Search for the cell housing the specified text and yield its [X, Y] center coordinate. 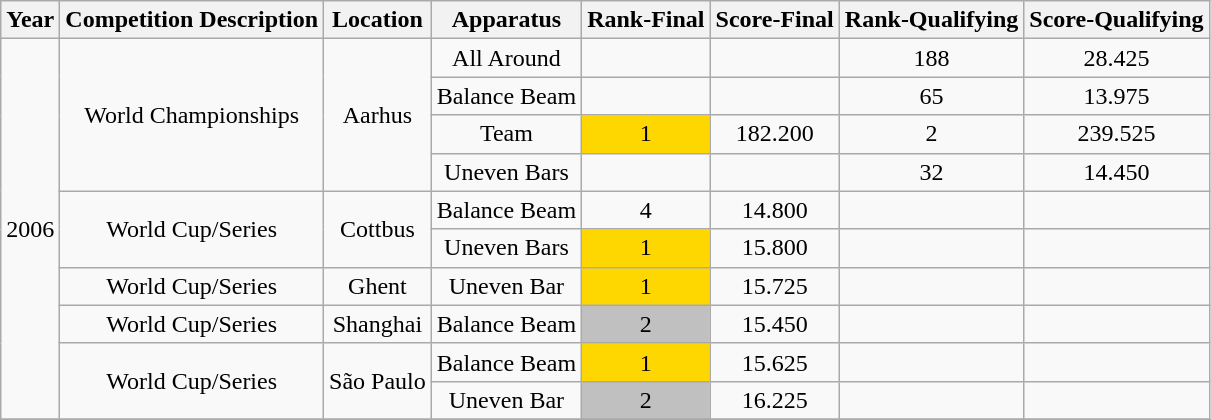
188 [931, 58]
15.450 [774, 324]
15.725 [774, 286]
Cottbus [378, 229]
65 [931, 96]
Rank-Final [646, 20]
Aarhus [378, 115]
14.800 [774, 210]
2006 [30, 230]
15.625 [774, 362]
Apparatus [506, 20]
13.975 [1116, 96]
World Championships [192, 115]
Competition Description [192, 20]
Score-Qualifying [1116, 20]
239.525 [1116, 134]
Score-Final [774, 20]
28.425 [1116, 58]
Shanghai [378, 324]
32 [931, 172]
15.800 [774, 248]
182.200 [774, 134]
Rank-Qualifying [931, 20]
All Around [506, 58]
14.450 [1116, 172]
Team [506, 134]
Location [378, 20]
Year [30, 20]
Ghent [378, 286]
4 [646, 210]
São Paulo [378, 381]
16.225 [774, 400]
